Scan for the cell matching the given text and deliver its [X, Y] coordinate at center. 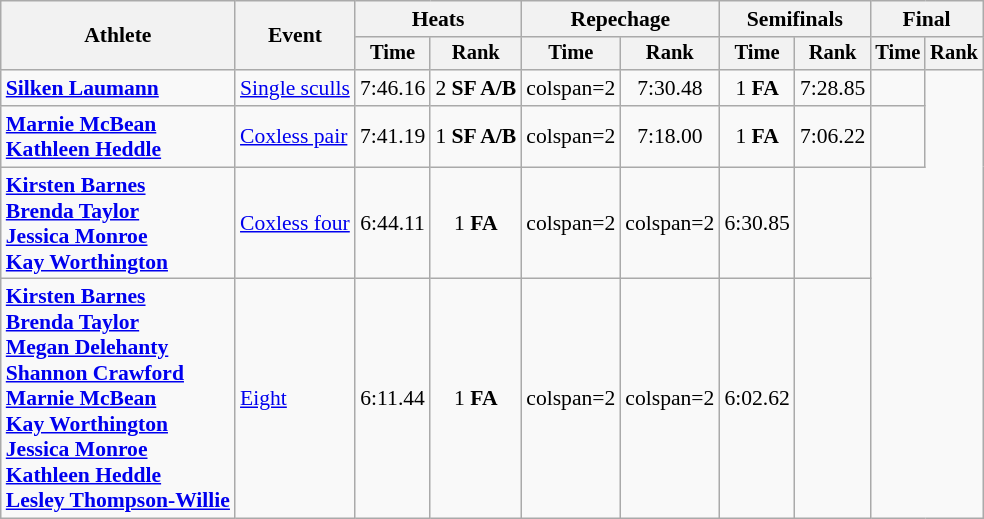
1 SF A/B [476, 136]
7:46.16 [392, 88]
Semifinals [794, 19]
Athlete [118, 36]
6:44.11 [392, 223]
7:18.00 [670, 136]
Repechage [620, 19]
Marnie McBeanKathleen Heddle [118, 136]
Kirsten BarnesBrenda TaylorJessica MonroeKay Worthington [118, 223]
7:30.48 [670, 88]
7:06.22 [832, 136]
Coxless pair [295, 136]
Coxless four [295, 223]
6:11.44 [392, 399]
7:41.19 [392, 136]
2 SF A/B [476, 88]
Event [295, 36]
6:02.62 [756, 399]
Single sculls [295, 88]
Eight [295, 399]
6:30.85 [756, 223]
Silken Laumann [118, 88]
Final [926, 19]
Kirsten BarnesBrenda TaylorMegan DelehantyShannon CrawfordMarnie McBeanKay WorthingtonJessica MonroeKathleen HeddleLesley Thompson-Willie [118, 399]
7:28.85 [832, 88]
Heats [438, 19]
